Capture the cell that displays the provided text and extract its [x, y] central coordinate. 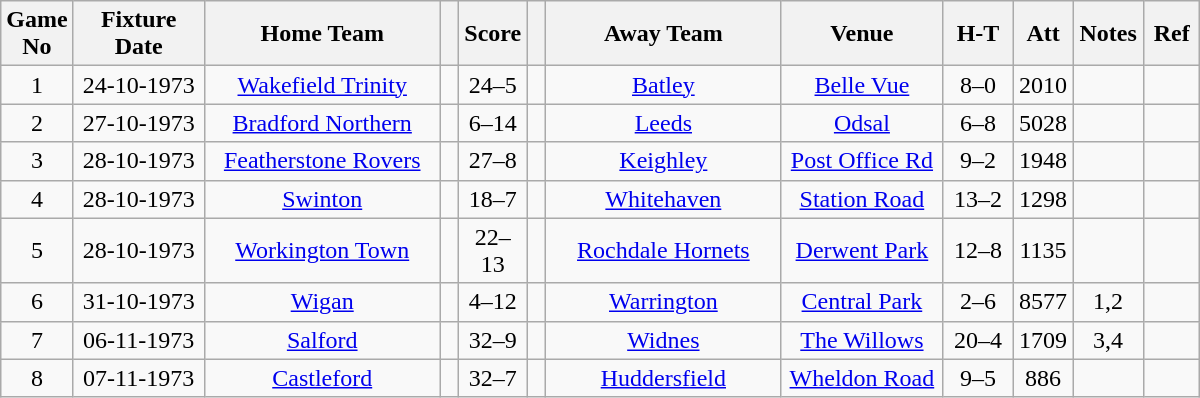
8577 [1044, 302]
Workington Town [322, 250]
Keighley [663, 161]
886 [1044, 378]
1298 [1044, 199]
Central Park [862, 302]
Venue [862, 34]
27–8 [493, 161]
12–8 [978, 250]
Belle Vue [862, 85]
2010 [1044, 85]
Ref [1172, 34]
Leeds [663, 123]
20–4 [978, 340]
Featherstone Rovers [322, 161]
6–8 [978, 123]
7 [37, 340]
24–5 [493, 85]
4–12 [493, 302]
32–7 [493, 378]
5028 [1044, 123]
6 [37, 302]
Away Team [663, 34]
Post Office Rd [862, 161]
Wakefield Trinity [322, 85]
Bradford Northern [322, 123]
Whitehaven [663, 199]
24-10-1973 [138, 85]
Huddersfield [663, 378]
Derwent Park [862, 250]
The Willows [862, 340]
Fixture Date [138, 34]
Att [1044, 34]
1948 [1044, 161]
Game No [37, 34]
8 [37, 378]
Salford [322, 340]
4 [37, 199]
Wheldon Road [862, 378]
1135 [1044, 250]
Castleford [322, 378]
5 [37, 250]
13–2 [978, 199]
18–7 [493, 199]
9–5 [978, 378]
Odsal [862, 123]
Swinton [322, 199]
22–13 [493, 250]
31-10-1973 [138, 302]
Batley [663, 85]
Station Road [862, 199]
32–9 [493, 340]
06-11-1973 [138, 340]
6–14 [493, 123]
Rochdale Hornets [663, 250]
3 [37, 161]
1709 [1044, 340]
Wigan [322, 302]
2 [37, 123]
Notes [1108, 34]
27-10-1973 [138, 123]
Widnes [663, 340]
Warrington [663, 302]
9–2 [978, 161]
8–0 [978, 85]
1,2 [1108, 302]
3,4 [1108, 340]
07-11-1973 [138, 378]
1 [37, 85]
2–6 [978, 302]
Home Team [322, 34]
H-T [978, 34]
Score [493, 34]
